Identify which cell holds the provided text, then report its [x, y] central coordinate. 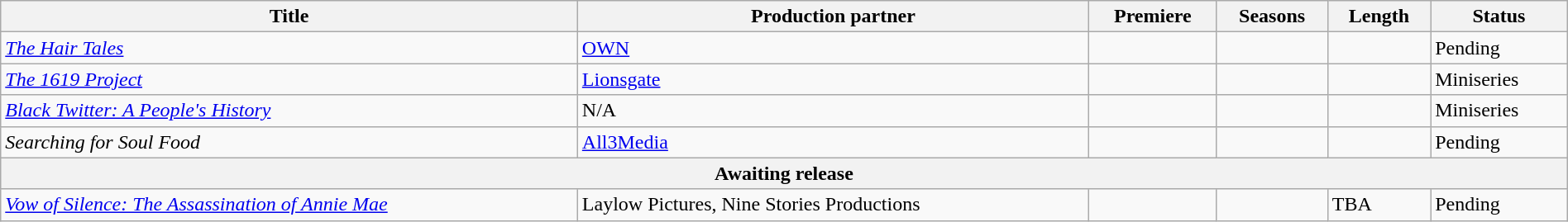
Premiere [1153, 17]
Lionsgate [833, 79]
Length [1379, 17]
Production partner [833, 17]
Status [1499, 17]
The Hair Tales [289, 48]
N/A [833, 111]
Awaiting release [784, 173]
Seasons [1272, 17]
Vow of Silence: The Assassination of Annie Mae [289, 205]
All3Media [833, 142]
OWN [833, 48]
Black Twitter: A People's History [289, 111]
Laylow Pictures, Nine Stories Productions [833, 205]
Title [289, 17]
TBA [1379, 205]
The 1619 Project [289, 79]
Searching for Soul Food [289, 142]
